Detect which cell encompasses the target text, then output its [x, y] center coordinate. 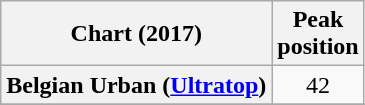
42 [318, 85]
Belgian Urban (Ultratop) [136, 85]
Chart (2017) [136, 34]
Peakposition [318, 34]
